Determine the [x, y] coordinate at the center of the cell enclosing the given text.  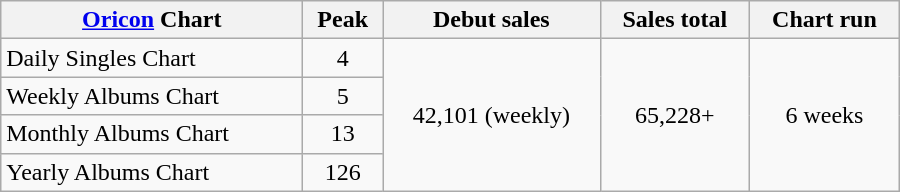
Monthly Albums Chart [152, 134]
Daily Singles Chart [152, 58]
Weekly Albums Chart [152, 96]
Oricon Chart [152, 20]
Chart run [825, 20]
4 [343, 58]
6 weeks [825, 115]
5 [343, 96]
Debut sales [492, 20]
Yearly Albums Chart [152, 172]
Peak [343, 20]
126 [343, 172]
42,101 (weekly) [492, 115]
13 [343, 134]
65,228+ [675, 115]
Sales total [675, 20]
